Provide the [x, y] coordinate of the cell's center where the given text is located.  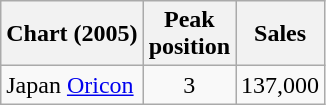
137,000 [280, 85]
Chart (2005) [72, 34]
Sales [280, 34]
3 [189, 85]
Peakposition [189, 34]
Japan Oricon [72, 85]
